Determine the [x, y] coordinate at the center of the cell enclosing the given text.  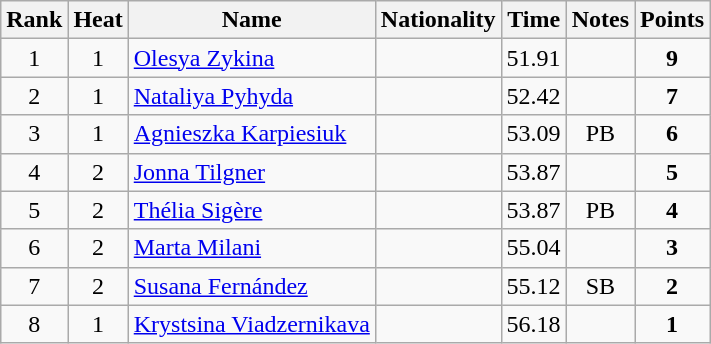
52.42 [534, 96]
51.91 [534, 58]
Jonna Tilgner [252, 172]
Heat [98, 20]
Olesya Zykina [252, 58]
Thélia Sigère [252, 210]
Susana Fernández [252, 286]
Notes [600, 20]
Marta Milani [252, 248]
8 [34, 324]
Points [672, 20]
55.12 [534, 286]
Time [534, 20]
Nataliya Pyhyda [252, 96]
53.09 [534, 134]
Agnieszka Karpiesiuk [252, 134]
55.04 [534, 248]
Rank [34, 20]
Nationality [438, 20]
SB [600, 286]
Name [252, 20]
9 [672, 58]
56.18 [534, 324]
Krystsina Viadzernikava [252, 324]
